Search for the cell housing the specified text and yield its [x, y] center coordinate. 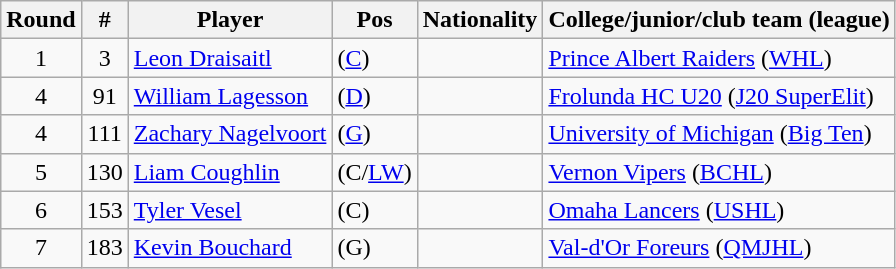
Val-d'Or Foreurs (QMJHL) [719, 248]
Tyler Vesel [230, 210]
111 [104, 134]
5 [41, 172]
7 [41, 248]
91 [104, 96]
Player [230, 20]
(D) [374, 96]
William Lagesson [230, 96]
Leon Draisaitl [230, 58]
6 [41, 210]
1 [41, 58]
Nationality [480, 20]
# [104, 20]
183 [104, 248]
Zachary Nagelvoort [230, 134]
(C/LW) [374, 172]
College/junior/club team (league) [719, 20]
Frolunda HC U20 (J20 SuperElit) [719, 96]
Vernon Vipers (BCHL) [719, 172]
3 [104, 58]
Liam Coughlin [230, 172]
Prince Albert Raiders (WHL) [719, 58]
Kevin Bouchard [230, 248]
Omaha Lancers (USHL) [719, 210]
Round [41, 20]
153 [104, 210]
130 [104, 172]
University of Michigan (Big Ten) [719, 134]
Pos [374, 20]
